Scan for the cell matching the given text and deliver its [X, Y] coordinate at center. 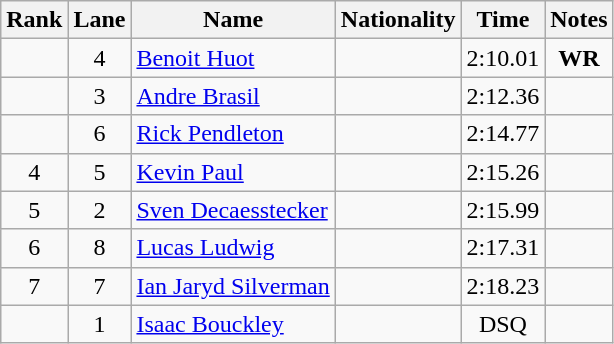
WR [579, 58]
Name [233, 20]
8 [100, 248]
Ian Jaryd Silverman [233, 286]
1 [100, 324]
Lane [100, 20]
2:17.31 [503, 248]
Rank [34, 20]
Nationality [398, 20]
Benoit Huot [233, 58]
Notes [579, 20]
Time [503, 20]
2:14.77 [503, 134]
Andre Brasil [233, 96]
Rick Pendleton [233, 134]
2:12.36 [503, 96]
Lucas Ludwig [233, 248]
DSQ [503, 324]
Kevin Paul [233, 172]
2:18.23 [503, 286]
Isaac Bouckley [233, 324]
2:15.26 [503, 172]
2:10.01 [503, 58]
3 [100, 96]
Sven Decaesstecker [233, 210]
2 [100, 210]
2:15.99 [503, 210]
